For the text-containing cell, return its midpoint in (X, Y) coordinate format. 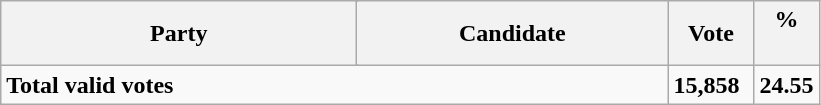
Vote (711, 34)
Total valid votes (334, 85)
Party (179, 34)
24.55 (786, 85)
15,858 (711, 85)
% (786, 34)
Candidate (512, 34)
